From the cell containing the given text, extract its center point as (X, Y) coordinate. 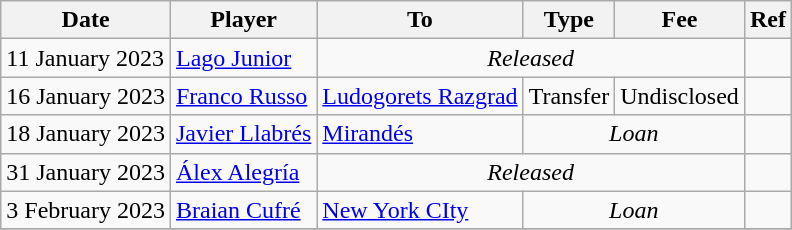
31 January 2023 (86, 172)
Franco Russo (243, 96)
3 February 2023 (86, 210)
16 January 2023 (86, 96)
Ludogorets Razgrad (420, 96)
Lago Junior (243, 58)
Fee (680, 20)
Date (86, 20)
Ref (768, 20)
Mirandés (420, 134)
Type (569, 20)
New York CIty (420, 210)
18 January 2023 (86, 134)
Undisclosed (680, 96)
Álex Alegría (243, 172)
11 January 2023 (86, 58)
Braian Cufré (243, 210)
Transfer (569, 96)
To (420, 20)
Javier Llabrés (243, 134)
Player (243, 20)
